Output the [X, Y] coordinate of the center of the cell containing the given text.  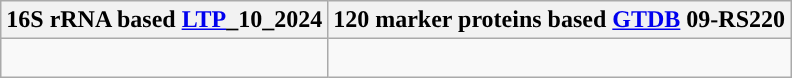
120 marker proteins based GTDB 09-RS220 [560, 20]
16S rRNA based LTP_10_2024 [164, 20]
